Capture the cell that displays the provided text and extract its (x, y) central coordinate. 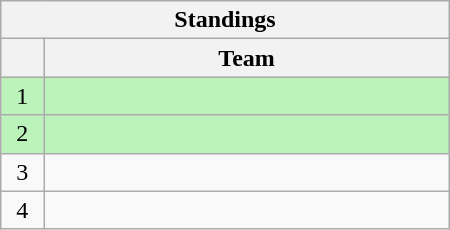
2 (22, 134)
3 (22, 172)
Team (246, 58)
4 (22, 210)
Standings (225, 20)
1 (22, 96)
